Extract the [X, Y] coordinate from the center of the cell holding the provided text.  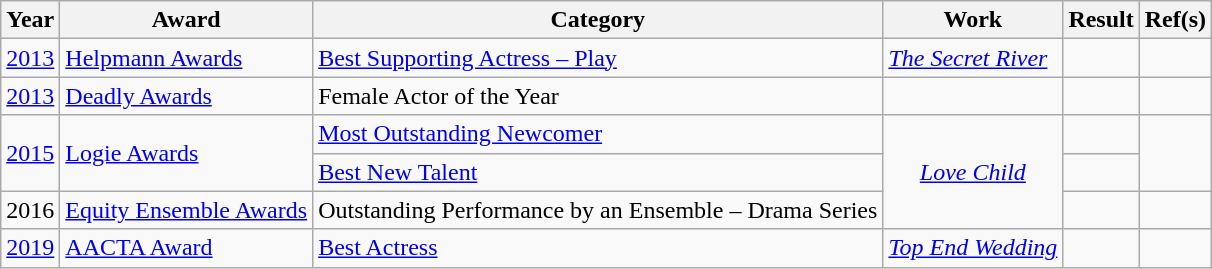
Award [186, 20]
The Secret River [973, 58]
2019 [30, 248]
Equity Ensemble Awards [186, 210]
Year [30, 20]
Best Actress [598, 248]
2016 [30, 210]
Work [973, 20]
Top End Wedding [973, 248]
Outstanding Performance by an Ensemble – Drama Series [598, 210]
Female Actor of the Year [598, 96]
Best New Talent [598, 172]
Love Child [973, 172]
AACTA Award [186, 248]
Logie Awards [186, 153]
Deadly Awards [186, 96]
Category [598, 20]
Helpmann Awards [186, 58]
Ref(s) [1175, 20]
Best Supporting Actress – Play [598, 58]
Most Outstanding Newcomer [598, 134]
2015 [30, 153]
Result [1101, 20]
